Scan for the cell matching the given text and deliver its [X, Y] coordinate at center. 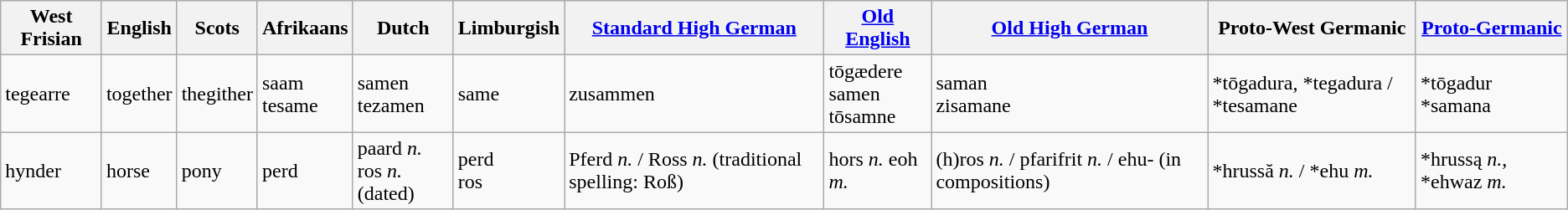
Pferd n. / Ross n. (traditional spelling: Roß) [694, 171]
Scots [217, 28]
Proto-Germanic [1491, 28]
horse [139, 171]
tōgædere samen tōsamne [878, 94]
samen tezamen [403, 94]
*tōgadur *samana [1491, 94]
zusammen [694, 94]
*hrussă n. / *ehu m. [1312, 171]
thegither [217, 94]
pony [217, 171]
Limburgish [508, 28]
same [508, 94]
saman zisamane [1070, 94]
English [139, 28]
perd [305, 171]
Old High German [1070, 28]
(h)ros n. / pfarifrit n. / ehu- (in compositions) [1070, 171]
Old English [878, 28]
Dutch [403, 28]
together [139, 94]
perd ros [508, 171]
hynder [52, 171]
paard n. ros n. (dated) [403, 171]
Afrikaans [305, 28]
saam tesame [305, 94]
tegearre [52, 94]
*hrussą n., *ehwaz m. [1491, 171]
Proto-West Germanic [1312, 28]
*tōgadura, *tegadura / *tesamane [1312, 94]
Standard High German [694, 28]
hors n. eoh m. [878, 171]
West Frisian [52, 28]
